Find where the given text appears and provide that cell's center as [X, Y] coordinate. 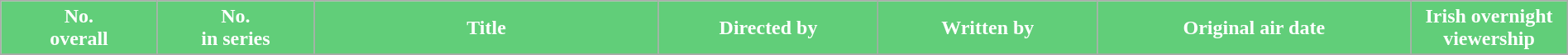
No.in series [235, 28]
No.overall [79, 28]
Title [486, 28]
Directed by [767, 28]
Written by [987, 28]
Irish overnight viewership [1489, 28]
Original air date [1254, 28]
